Provide the [x, y] coordinate of the cell's center where the given text is located.  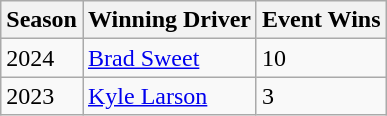
Season [42, 20]
Brad Sweet [169, 58]
2024 [42, 58]
10 [321, 58]
Winning Driver [169, 20]
3 [321, 96]
2023 [42, 96]
Event Wins [321, 20]
Kyle Larson [169, 96]
